Extract the (x, y) coordinate from the center of the cell holding the provided text.  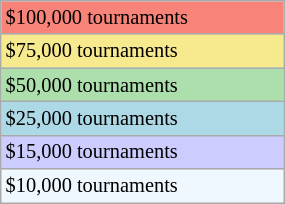
$75,000 tournaments (142, 51)
$100,000 tournaments (142, 17)
$10,000 tournaments (142, 186)
$15,000 tournaments (142, 152)
$25,000 tournaments (142, 118)
$50,000 tournaments (142, 85)
